Output the [x, y] coordinate of the center of the cell containing the given text.  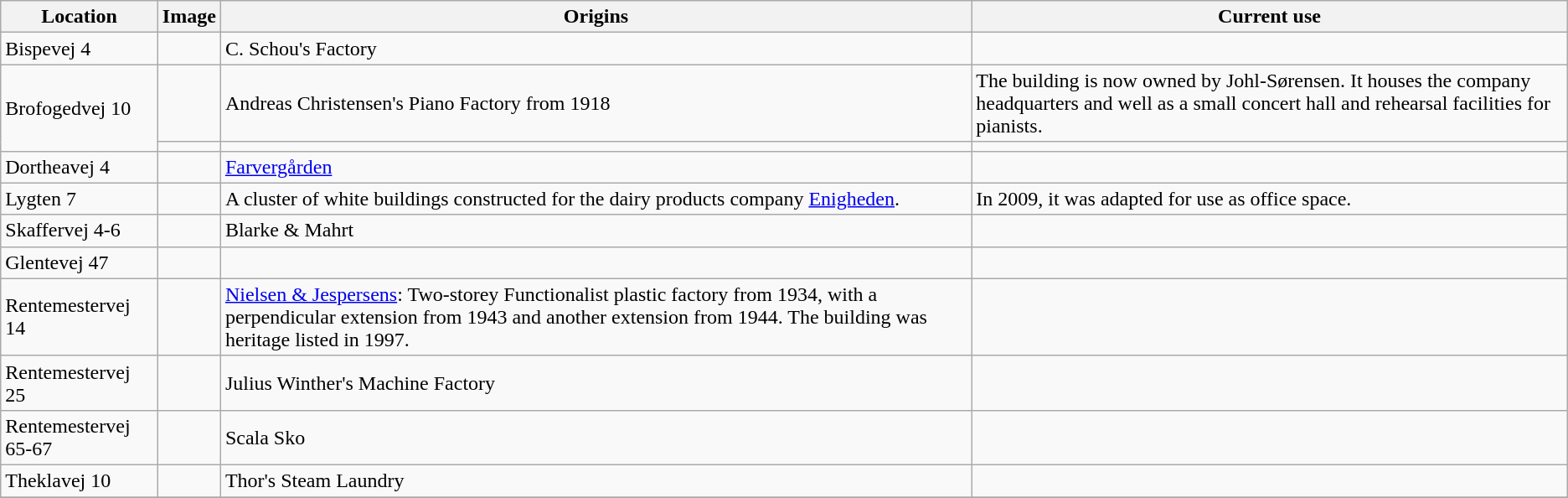
Brofogedvej 10 [80, 107]
Andreas Christensen's Piano Factory from 1918 [596, 103]
Skaffervej 4-6 [80, 231]
Lygten 7 [80, 199]
Scala Sko [596, 438]
Origins [596, 17]
Thor's Steam Laundry [596, 480]
Julius Winther's Machine Factory [596, 382]
Image [189, 17]
Rentemestervej 14 [80, 317]
Current use [1270, 17]
Rentemestervej 25 [80, 382]
In 2009, it was adapted for use as office space. [1270, 199]
Location [80, 17]
Bispevej 4 [80, 49]
Dortheavej 4 [80, 167]
Glentevej 47 [80, 262]
C. Schou's Factory [596, 49]
Blarke & Mahrt [596, 231]
Farvergården [596, 167]
Theklavej 10 [80, 480]
Rentemestervej 65-67 [80, 438]
A cluster of white buildings constructed for the dairy products company Enigheden. [596, 199]
